Determine the [x, y] coordinate at the center of the cell enclosing the given text.  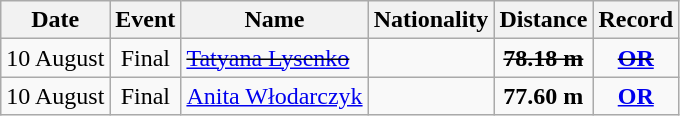
Anita Włodarczyk [274, 96]
77.60 m [544, 96]
Distance [544, 20]
Record [636, 20]
Date [56, 20]
Tatyana Lysenko [274, 58]
Event [146, 20]
Nationality [431, 20]
78.18 m [544, 58]
Name [274, 20]
